Detect which cell encompasses the target text, then output its (x, y) center coordinate. 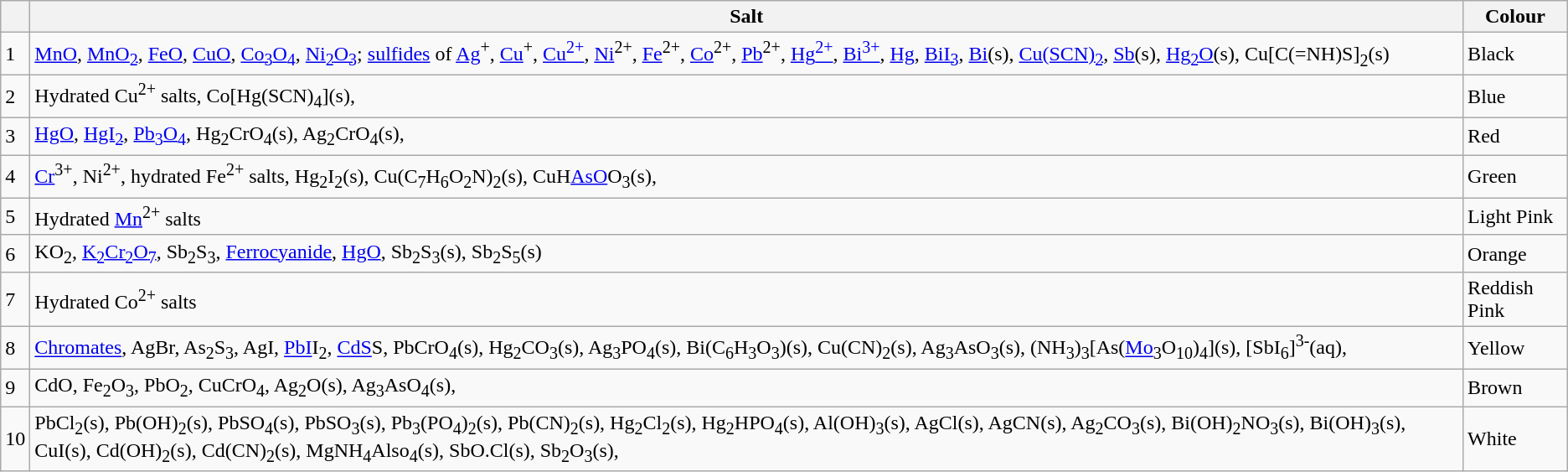
Hydrated Cu2+ salts, Co[Hg(SCN)4](s), (747, 97)
5 (15, 216)
Black (1516, 54)
10 (15, 439)
Blue (1516, 97)
CdO, Fe2O3, PbO2, CuCrO4, Ag2O(s), Ag3AsO4(s), (747, 387)
Reddish Pink (1516, 300)
6 (15, 253)
7 (15, 300)
Red (1516, 136)
3 (15, 136)
Yellow (1516, 349)
2 (15, 97)
Cr3+, Ni2+, hydrated Fe2+ salts, Hg2I2(s), Cu(C7H6O2N)2(s), CuHAsOO3(s), (747, 176)
Orange (1516, 253)
KO2, K2Cr2O7, Sb2S3, Ferrocyanide, HgO, Sb2S3(s), Sb2S5(s) (747, 253)
Hydrated Co2+ salts (747, 300)
8 (15, 349)
HgO, HgI2, Pb3O4, Hg2CrO4(s), Ag2CrO4(s), (747, 136)
1 (15, 54)
Colour (1516, 17)
White (1516, 439)
Green (1516, 176)
4 (15, 176)
Salt (747, 17)
9 (15, 387)
Brown (1516, 387)
Hydrated Mn2+ salts (747, 216)
Light Pink (1516, 216)
